From the cell containing the given text, extract its center point as (X, Y) coordinate. 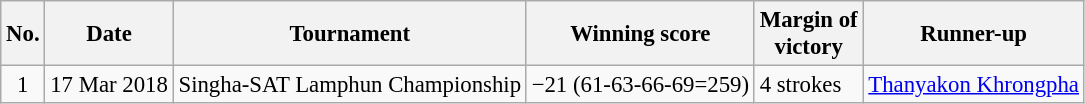
1 (23, 85)
−21 (61-63-66-69=259) (640, 85)
4 strokes (808, 85)
Winning score (640, 34)
Date (109, 34)
No. (23, 34)
Singha-SAT Lamphun Championship (350, 85)
Runner-up (974, 34)
Tournament (350, 34)
Thanyakon Khrongpha (974, 85)
17 Mar 2018 (109, 85)
Margin ofvictory (808, 34)
